For the text-containing cell, return its midpoint in [X, Y] coordinate format. 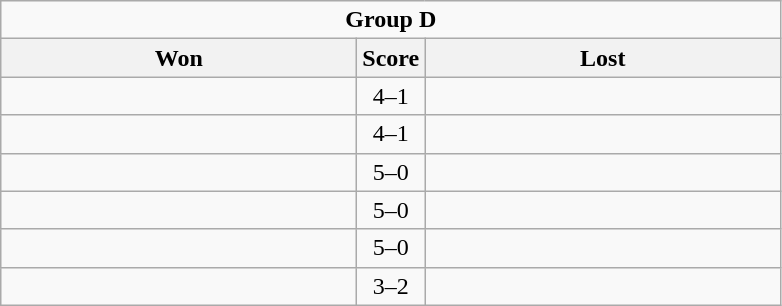
Lost [603, 58]
3–2 [391, 286]
Won [179, 58]
Group D [391, 20]
Score [391, 58]
